Determine the (X, Y) coordinate at the center of the cell enclosing the given text.  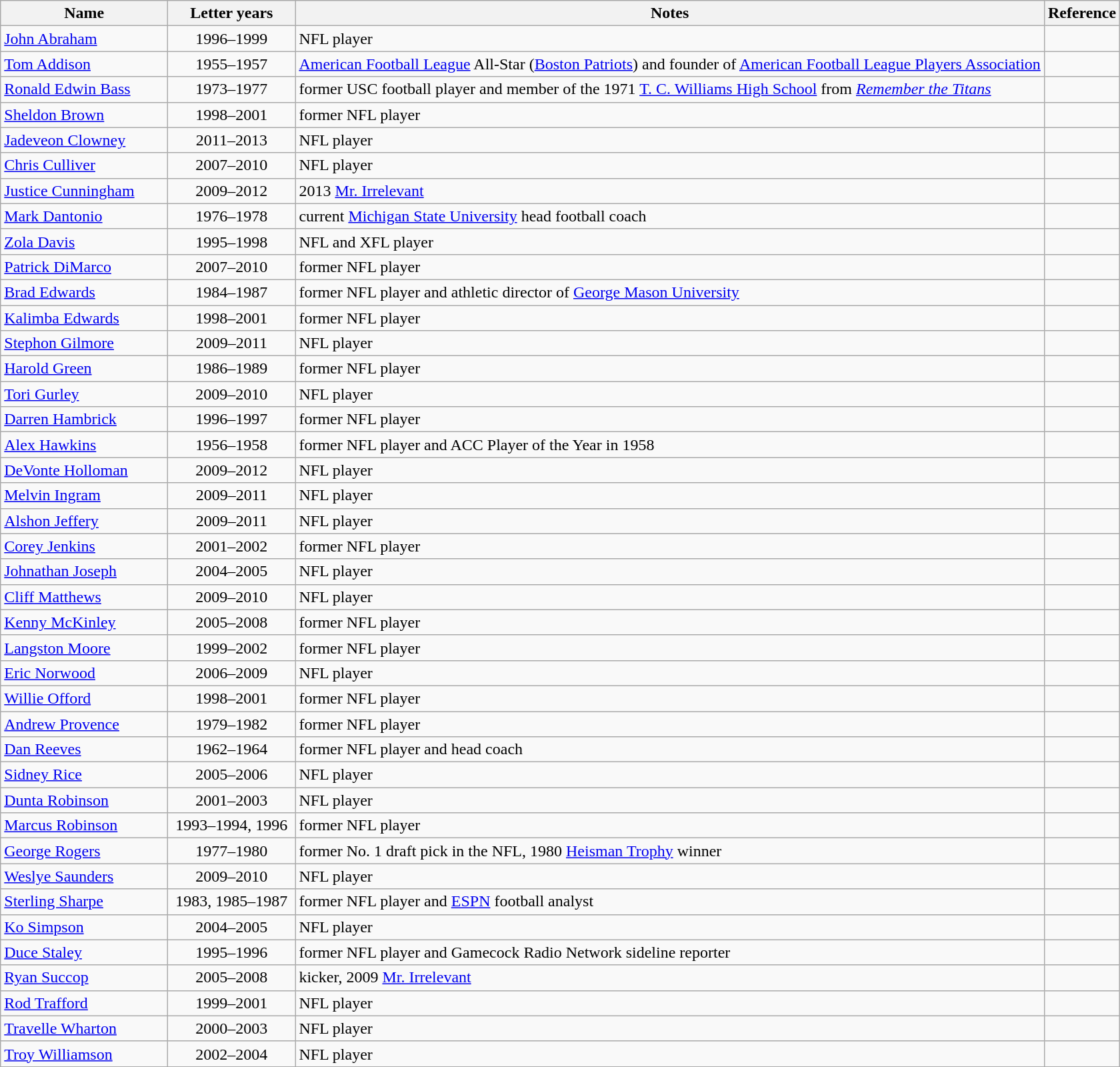
Harold Green (84, 369)
John Abraham (84, 39)
former NFL player and Gamecock Radio Network sideline reporter (670, 952)
Darren Hambrick (84, 419)
Patrick DiMarco (84, 267)
George Rogers (84, 851)
1955–1957 (232, 64)
Alex Hawkins (84, 445)
Sidney Rice (84, 775)
former NFL player and athletic director of George Mason University (670, 292)
Kenny McKinley (84, 622)
1999–2001 (232, 1003)
2002–2004 (232, 1054)
Eric Norwood (84, 673)
2011–2013 (232, 140)
Sterling Sharpe (84, 902)
1993–1994, 1996 (232, 826)
Weslye Saunders (84, 876)
American Football League All-Star (Boston Patriots) and founder of American Football League Players Association (670, 64)
Reference (1081, 13)
former USC football player and member of the 1971 T. C. Williams High School from Remember the Titans (670, 89)
Andrew Provence (84, 724)
1984–1987 (232, 292)
Cliff Matthews (84, 597)
Dan Reeves (84, 750)
Jadeveon Clowney (84, 140)
Troy Williamson (84, 1054)
Ko Simpson (84, 927)
Letter years (232, 13)
Alshon Jeffery (84, 521)
Zola Davis (84, 241)
Corey Jenkins (84, 546)
kicker, 2009 Mr. Irrelevant (670, 978)
Notes (670, 13)
1956–1958 (232, 445)
Justice Cunningham (84, 191)
1999–2002 (232, 648)
current Michigan State University head football coach (670, 216)
Ryan Succop (84, 978)
2013 Mr. Irrelevant (670, 191)
2001–2002 (232, 546)
2001–2003 (232, 800)
1977–1980 (232, 851)
DeVonte Holloman (84, 470)
Langston Moore (84, 648)
Sheldon Brown (84, 115)
1973–1977 (232, 89)
Marcus Robinson (84, 826)
2000–2003 (232, 1028)
Willie Offord (84, 698)
Stephon Gilmore (84, 343)
1995–1996 (232, 952)
1996–1997 (232, 419)
former No. 1 draft pick in the NFL, 1980 Heisman Trophy winner (670, 851)
2006–2009 (232, 673)
1986–1989 (232, 369)
former NFL player and head coach (670, 750)
Melvin Ingram (84, 495)
Duce Staley (84, 952)
Mark Dantonio (84, 216)
Ronald Edwin Bass (84, 89)
Dunta Robinson (84, 800)
Name (84, 13)
Tom Addison (84, 64)
NFL and XFL player (670, 241)
1983, 1985–1987 (232, 902)
Chris Culliver (84, 165)
1962–1964 (232, 750)
Johnathan Joseph (84, 572)
1979–1982 (232, 724)
Rod Trafford (84, 1003)
1995–1998 (232, 241)
Tori Gurley (84, 394)
Brad Edwards (84, 292)
former NFL player and ACC Player of the Year in 1958 (670, 445)
1976–1978 (232, 216)
Kalimba Edwards (84, 318)
former NFL player and ESPN football analyst (670, 902)
1996–1999 (232, 39)
2005–2006 (232, 775)
Travelle Wharton (84, 1028)
